Scan for the cell matching the given text and deliver its (X, Y) coordinate at center. 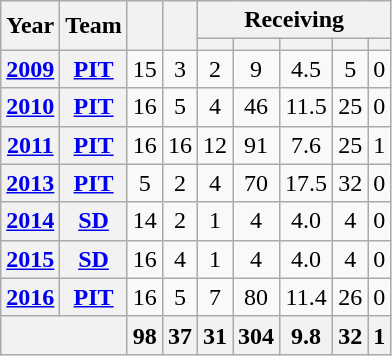
2011 (30, 145)
7 (214, 297)
Team (94, 26)
80 (256, 297)
304 (256, 335)
3 (180, 69)
2013 (30, 183)
7.6 (306, 145)
46 (256, 107)
15 (144, 69)
31 (214, 335)
14 (144, 221)
2015 (30, 259)
26 (350, 297)
Year (30, 26)
11.4 (306, 297)
91 (256, 145)
37 (180, 335)
2016 (30, 297)
2009 (30, 69)
98 (144, 335)
4.5 (306, 69)
9 (256, 69)
9.8 (306, 335)
Receiving (294, 20)
2010 (30, 107)
70 (256, 183)
11.5 (306, 107)
2014 (30, 221)
12 (214, 145)
17.5 (306, 183)
